Return [x, y] of the center of cell containing provided text 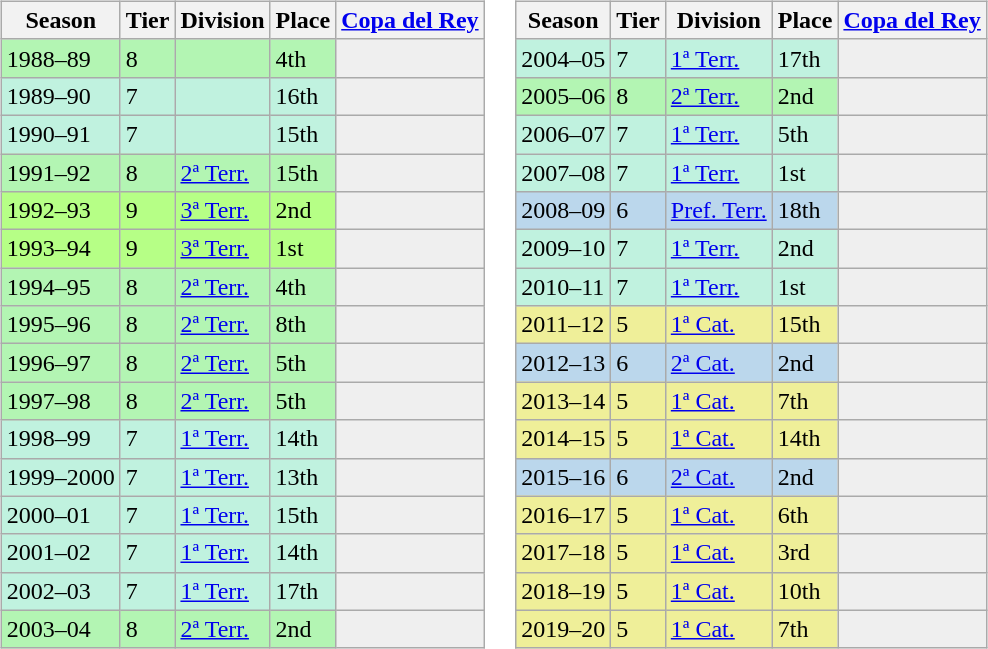
1992–93 [60, 211]
2010–11 [564, 287]
2001–02 [60, 553]
2000–01 [60, 515]
2014–15 [564, 439]
2011–12 [564, 325]
2006–07 [564, 134]
1994–95 [60, 287]
1995–96 [60, 325]
2016–17 [564, 515]
10th [805, 591]
1999–2000 [60, 477]
2003–04 [60, 629]
2004–05 [564, 58]
2002–03 [60, 591]
2008–09 [564, 211]
2017–18 [564, 553]
1997–98 [60, 401]
13th [303, 477]
1996–97 [60, 363]
1998–99 [60, 439]
2007–08 [564, 173]
Pref. Terr. [718, 211]
2012–13 [564, 363]
1988–89 [60, 58]
6th [805, 515]
3rd [805, 553]
1991–92 [60, 173]
2015–16 [564, 477]
1990–91 [60, 134]
2009–10 [564, 249]
1989–90 [60, 96]
1993–94 [60, 249]
8th [303, 325]
2005–06 [564, 96]
16th [303, 96]
2013–14 [564, 401]
18th [805, 211]
2019–20 [564, 629]
2018–19 [564, 591]
